Output the [x, y] coordinate of the center of the cell containing the given text.  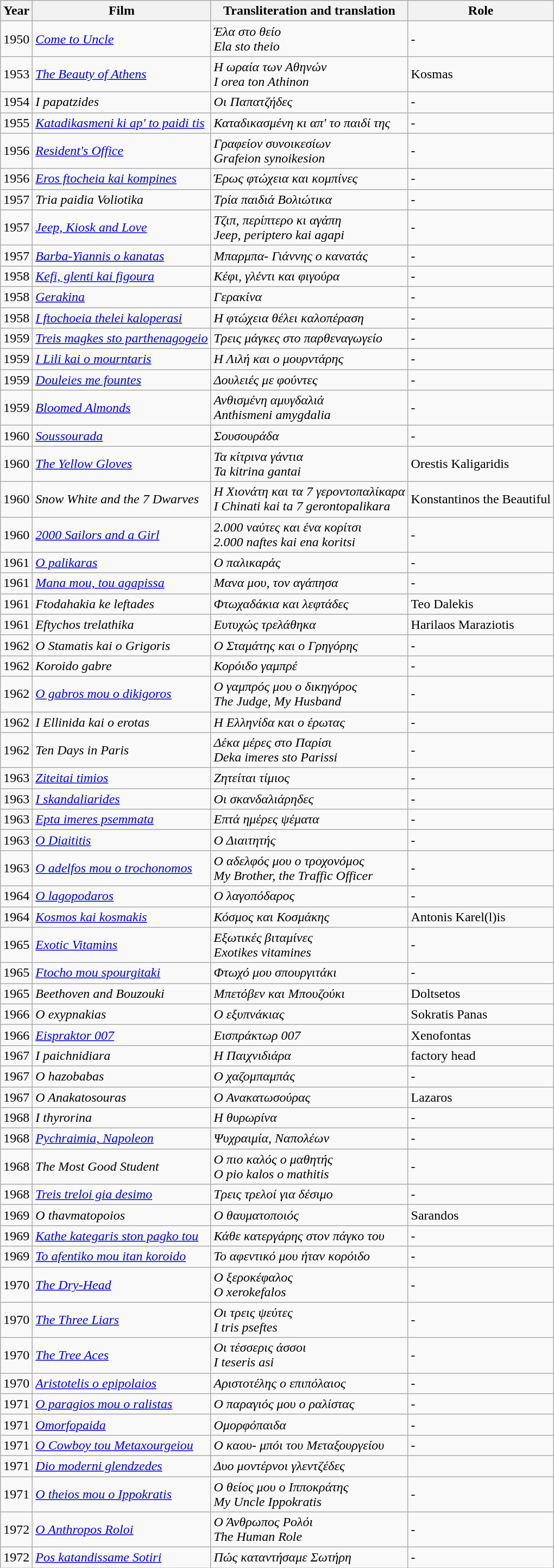
1954 [16, 102]
Treis magkes sto parthenagogeio [122, 339]
Οι σκανδαλιάρηδες [310, 799]
Οι τέσσερις άσσοιI teseris asi [310, 1355]
O lagopodaros [122, 896]
I ftochoeia thelei kaloperasi [122, 318]
Καταδικασμένη κι απ' το παιδί της [310, 123]
Ο θείος μου ο ΙπποκράτηςMy Uncle Ippokratis [310, 1494]
Ο Άνθρωπος ΡολόιThe Human Role [310, 1529]
Teo Dalekis [481, 604]
O Cowboy tou Metaxourgeiou [122, 1445]
Lazaros [481, 1097]
Ο Ανακατωσούρας [310, 1097]
The Yellow Gloves [122, 464]
O palikaras [122, 563]
Kathe kategaris ston pagko tou [122, 1236]
Ψυχραιμία, Ναπολέων [310, 1139]
Η Λιλή και ο μουρντάρης [310, 359]
Δυο μοντέρνοι γλεντζέδες [310, 1466]
O Stamatis kai o Grigoris [122, 645]
Η Ελληνίδα και ο έρωτας [310, 722]
Transliteration and translation [310, 11]
The Dry-Head [122, 1285]
Ο πιο καλός ο μαθητήςO pio kalos o mathitis [310, 1166]
Role [481, 11]
Πώς καταντήσαμε Σωτήρη [310, 1558]
2000 Sailors and a Girl [122, 535]
O hazobabas [122, 1076]
Sokratis Panas [481, 1014]
Εισπράκτωρ 007 [310, 1035]
Ανθισμένη αμυγδαλιάAnthismeni amygdalia [310, 408]
Doltsetos [481, 994]
Το αφεντικό μου ήταν κορόιδο [310, 1257]
O gabros mou o dikigoros [122, 694]
The Tree Aces [122, 1355]
Δέκα μέρες στο ΠαρίσιDeka imeres sto Parissi [310, 750]
Οι τρεις ψεύτεςI tris pseftes [310, 1320]
To afentiko mou itan koroido [122, 1257]
Η θυρωρίνα [310, 1118]
O Anthropos Roloi [122, 1529]
O exypnakias [122, 1014]
Η Παιχνιδιάρα [310, 1055]
O adelfos mou o trochonomos [122, 869]
Η φτώχεια θέλει καλοπέραση [310, 318]
Konstantinos the Beautiful [481, 499]
Tria paidia Voliotika [122, 199]
I Ellinida kai o erotas [122, 722]
Ο Σταμάτης και ο Γρηγόρης [310, 645]
Ten Days in Paris [122, 750]
Ziteitai timios [122, 778]
Soussourada [122, 436]
Έλα στο θείοEla sto theio [310, 39]
Sarandos [481, 1215]
Harilaos Maraziotis [481, 624]
Eispraktor 007 [122, 1035]
Kosmas [481, 74]
Treis treloi gia desimo [122, 1195]
Epta imeres psemmata [122, 820]
Η Χιονάτη και τα 7 γεροντοπαλίκαραI Chinati kai ta 7 gerontopalikara [310, 499]
Orestis Kaligaridis [481, 464]
Ο γαμπρός μου ο δικηγόροςThe Judge, My Husband [310, 694]
Douleies me fountes [122, 380]
Ο Διαιτητής [310, 840]
O Anakatosouras [122, 1097]
Γερακίνα [310, 297]
Jeep, Kiosk and Love [122, 227]
Κορόιδο γαμπρέ [310, 666]
Οι Παπατζήδες [310, 102]
Snow White and the 7 Dwarves [122, 499]
Ο αδελφός μου ο τροχονόμοςMy Brother, the Traffic Officer [310, 869]
Γραφείον συνοικεσίωνGrafeion synoikesion [310, 151]
Εξωτικές βιταμίνεςExotikes vitamines [310, 945]
1953 [16, 74]
Μπαρμπα- Γιάννης ο κανατάς [310, 255]
Pos katandissame Sotiri [122, 1558]
Ο ξεροκέφαλοςO xerokefalos [310, 1285]
O Diaititis [122, 840]
Αριστοτέλης ο επιπόλαιος [310, 1383]
1955 [16, 123]
The Three Liars [122, 1320]
Τρία παιδιά Βολιώτικα [310, 199]
Ο καου- μπόι του Μεταξουργείου [310, 1445]
Φτωχό μου σπουργιτάκι [310, 973]
I paichnidiara [122, 1055]
Eros ftocheia kai kompines [122, 179]
Τρεις μάγκες στο παρθεναγωγείο [310, 339]
I skandaliarides [122, 799]
Antonis Karel(l)is [481, 917]
O theios mou o Ippokratis [122, 1494]
Τζιπ, περίπτερο κι αγάπηJeep, periptero kai agapi [310, 227]
The Beauty of Athens [122, 74]
Κέφι, γλέντι και φιγούρα [310, 276]
Barba-Yiannis o kanatas [122, 255]
Ο παλικαράς [310, 563]
Dio moderni glendzedes [122, 1466]
2.000 ναύτες και ένα κορίτσι2.000 naftes kai ena koritsi [310, 535]
Year [16, 11]
Έρως φτώχεια και κομπίνες [310, 179]
I thyrorina [122, 1118]
Gerakina [122, 297]
Omorfopaida [122, 1425]
Ο χαζομπαμπάς [310, 1076]
Resident's Office [122, 151]
Δουλειές με φούντες [310, 380]
Κόσμος και Κοσμάκης [310, 917]
Μπετόβεν και Μπουζούκι [310, 994]
Τρεις τρελοί για δέσιμο [310, 1195]
Film [122, 11]
Ftocho mou spourgitaki [122, 973]
Ζητείται τίμιος [310, 778]
Bloomed Almonds [122, 408]
O thavmatopoios [122, 1215]
Η ωραία των ΑθηνώνI orea ton Athinon [310, 74]
Aristotelis o epipolaios [122, 1383]
Ftodahakia ke leftades [122, 604]
Mana mou, tou agapissa [122, 583]
Ο παραγιός μου ο ραλίστας [310, 1404]
Ο εξυπνάκιας [310, 1014]
Beethoven and Bouzouki [122, 994]
Σουσουράδα [310, 436]
Koroido gabre [122, 666]
The Most Good Student [122, 1166]
Ο θαυματοποιός [310, 1215]
Επτά ημέρες ψέματα [310, 820]
Kosmos kai kosmakis [122, 917]
Come to Uncle [122, 39]
Ευτυχώς τρελάθηκα [310, 624]
Kefi, glenti kai figoura [122, 276]
Pychraimia, Napoleon [122, 1139]
Katadikasmeni ki ap' to paidi tis [122, 123]
Eftychos trelathika [122, 624]
I Lili kai o mourntaris [122, 359]
I papatzides [122, 102]
Φτωχαδάκια και λεφτάδες [310, 604]
Xenofontas [481, 1035]
Ο λαγοπόδαρος [310, 896]
Exotic Vitamins [122, 945]
Κάθε κατεργάρης στον πάγκο του [310, 1236]
1950 [16, 39]
factory head [481, 1055]
Ομορφόπαιδα [310, 1425]
Μανα μου, τον αγάπησα [310, 583]
Τα κίτρινα γάντιαTa kitrina gantai [310, 464]
O paragios mou o ralistas [122, 1404]
